Locate the cell with the specified text and output its [X, Y] center coordinate. 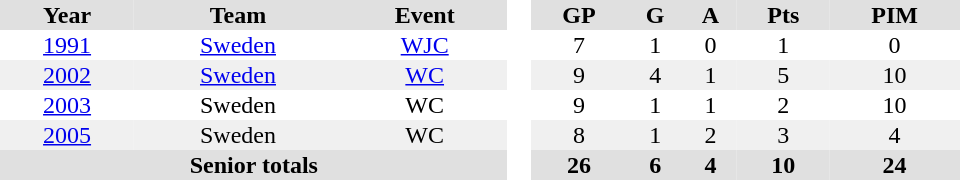
Senior totals [254, 165]
2005 [67, 135]
26 [579, 165]
2003 [67, 105]
Team [238, 15]
PIM [894, 15]
8 [579, 135]
2002 [67, 75]
Pts [783, 15]
7 [579, 45]
24 [894, 165]
3 [783, 135]
Event [425, 15]
GP [579, 15]
A [711, 15]
6 [656, 165]
1991 [67, 45]
G [656, 15]
WJC [425, 45]
5 [783, 75]
Year [67, 15]
